Detect which cell encompasses the target text, then output its [X, Y] center coordinate. 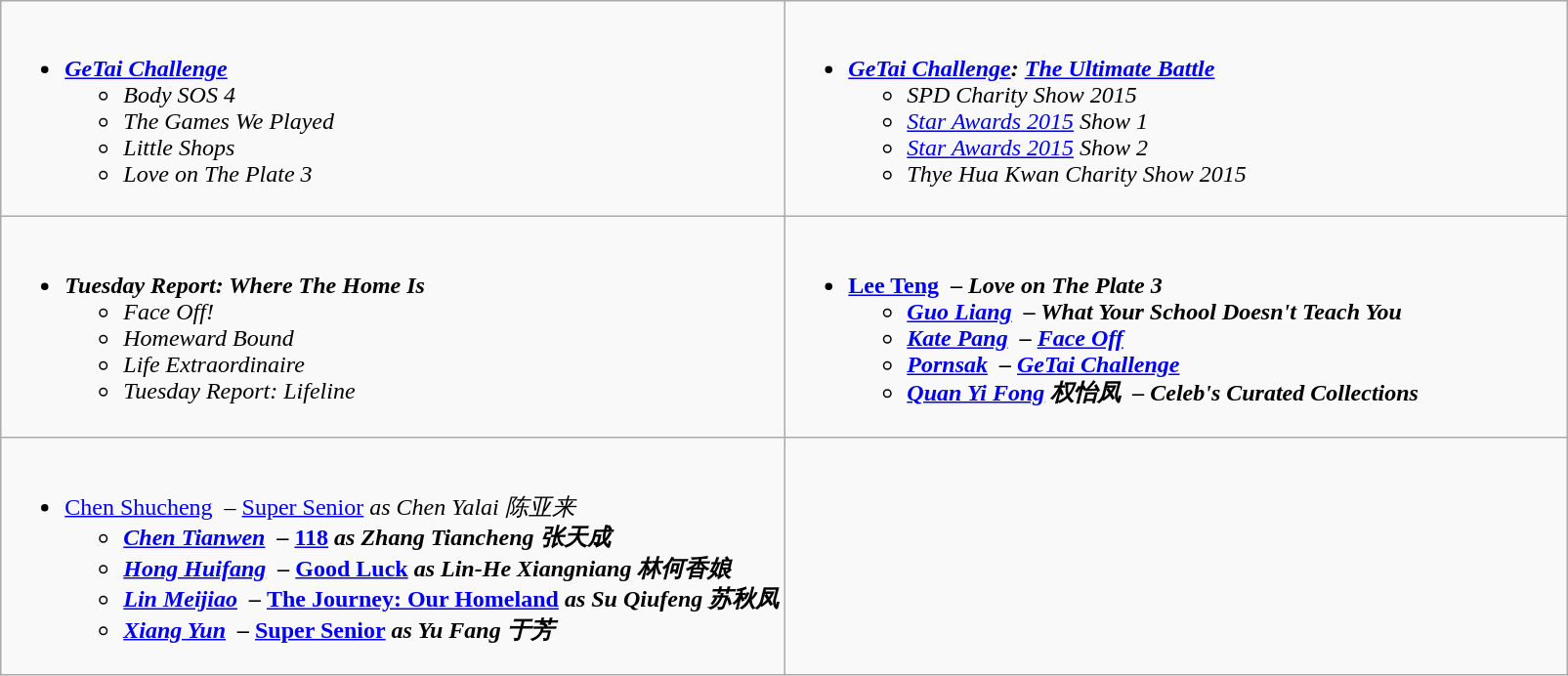
Tuesday Report: Where The Home IsFace Off!Homeward BoundLife ExtraordinaireTuesday Report: Lifeline [393, 327]
GeTai Challenge: The Ultimate BattleSPD Charity Show 2015Star Awards 2015 Show 1Star Awards 2015 Show 2Thye Hua Kwan Charity Show 2015 [1176, 109]
GeTai ChallengeBody SOS 4The Games We PlayedLittle ShopsLove on The Plate 3 [393, 109]
